Identify which cell holds the provided text, then report its [X, Y] central coordinate. 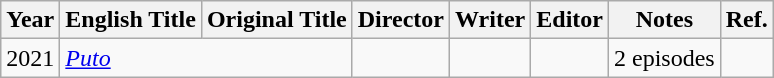
Editor [570, 20]
2021 [30, 58]
Ref. [746, 20]
Director [400, 20]
English Title [131, 20]
Writer [490, 20]
2 episodes [664, 58]
Puto [206, 58]
Original Title [276, 20]
Notes [664, 20]
Year [30, 20]
